From the cell containing the given text, extract its center point as (X, Y) coordinate. 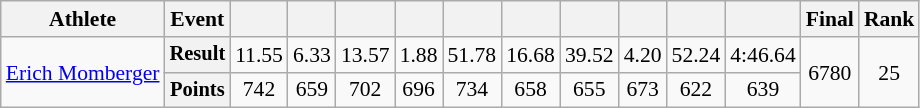
659 (312, 90)
Final (830, 19)
16.68 (530, 55)
702 (366, 90)
51.78 (472, 55)
Points (198, 90)
Athlete (83, 19)
6780 (830, 72)
639 (762, 90)
Erich Momberger (83, 72)
655 (590, 90)
1.88 (419, 55)
622 (696, 90)
4.20 (643, 55)
734 (472, 90)
39.52 (590, 55)
52.24 (696, 55)
696 (419, 90)
658 (530, 90)
6.33 (312, 55)
Rank (890, 19)
Result (198, 55)
13.57 (366, 55)
742 (259, 90)
11.55 (259, 55)
673 (643, 90)
25 (890, 72)
Event (198, 19)
4:46.64 (762, 55)
